Pinpoint the cell where the given text exists, returning its [x, y] midpoint coordinate. 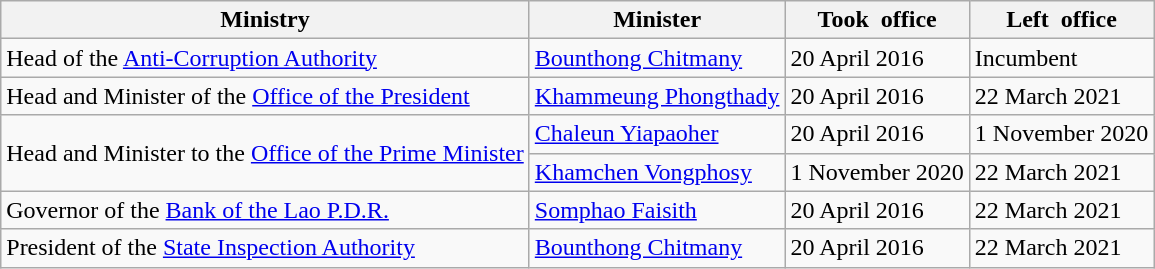
Somphao Faisith [657, 210]
Took office [877, 20]
Head of the Anti-Corruption Authority [266, 58]
Chaleun Yiapaoher [657, 134]
Khamchen Vongphosy [657, 172]
Left office [1061, 20]
President of the State Inspection Authority [266, 248]
Khammeung Phongthady [657, 96]
Ministry [266, 20]
Minister [657, 20]
Head and Minister to the Office of the Prime Minister [266, 153]
Governor of the Bank of the Lao P.D.R. [266, 210]
Head and Minister of the Office of the President [266, 96]
Incumbent [1061, 58]
